Provide the [X, Y] coordinate of the cell's center where the given text is located.  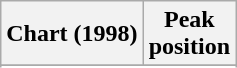
Peakposition [189, 34]
Chart (1998) [72, 34]
